Locate the cell with the specified text and output its (X, Y) center coordinate. 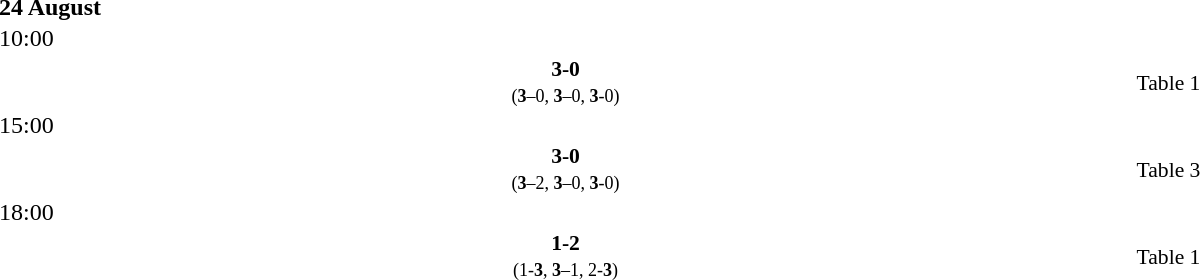
3-0 (3–0, 3–0, 3-0) (566, 82)
3-0 (3–2, 3–0, 3-0) (566, 169)
